Determine the (X, Y) coordinate at the center of the cell enclosing the given text.  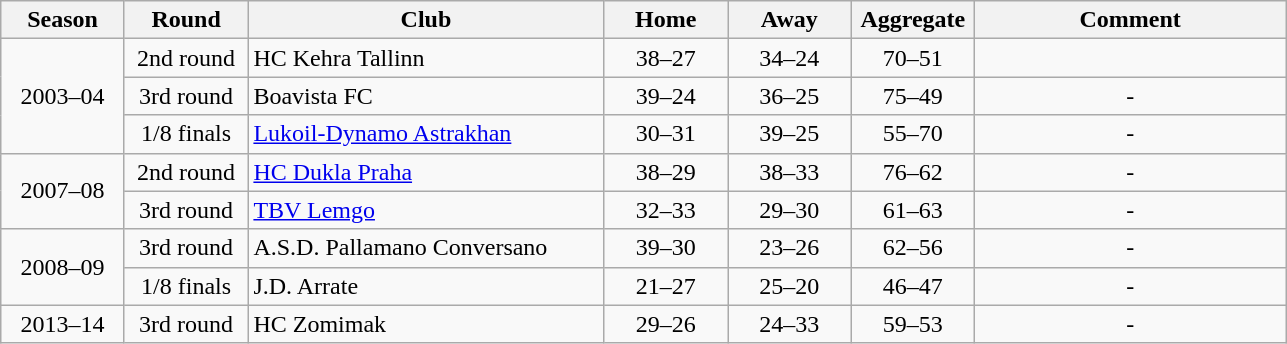
39–30 (666, 248)
30–31 (666, 134)
Comment (1130, 20)
38–29 (666, 172)
J.D. Arrate (426, 286)
29–26 (666, 324)
29–30 (790, 210)
32–33 (666, 210)
75–49 (913, 96)
HC Zomimak (426, 324)
39–25 (790, 134)
HC Kehra Tallinn (426, 58)
TBV Lemgo (426, 210)
A.S.D. Pallamano Conversano (426, 248)
76–62 (913, 172)
Aggregate (913, 20)
Lukoil-Dynamo Astrakhan (426, 134)
39–24 (666, 96)
25–20 (790, 286)
Club (426, 20)
Home (666, 20)
2003–04 (63, 96)
24–33 (790, 324)
2007–08 (63, 191)
34–24 (790, 58)
23–26 (790, 248)
46–47 (913, 286)
70–51 (913, 58)
Boavista FC (426, 96)
55–70 (913, 134)
62–56 (913, 248)
59–53 (913, 324)
2013–14 (63, 324)
HC Dukla Praha (426, 172)
36–25 (790, 96)
Away (790, 20)
2008–09 (63, 267)
21–27 (666, 286)
61–63 (913, 210)
Round (186, 20)
38–27 (666, 58)
38–33 (790, 172)
Season (63, 20)
